For the text-containing cell, return its midpoint in (x, y) coordinate format. 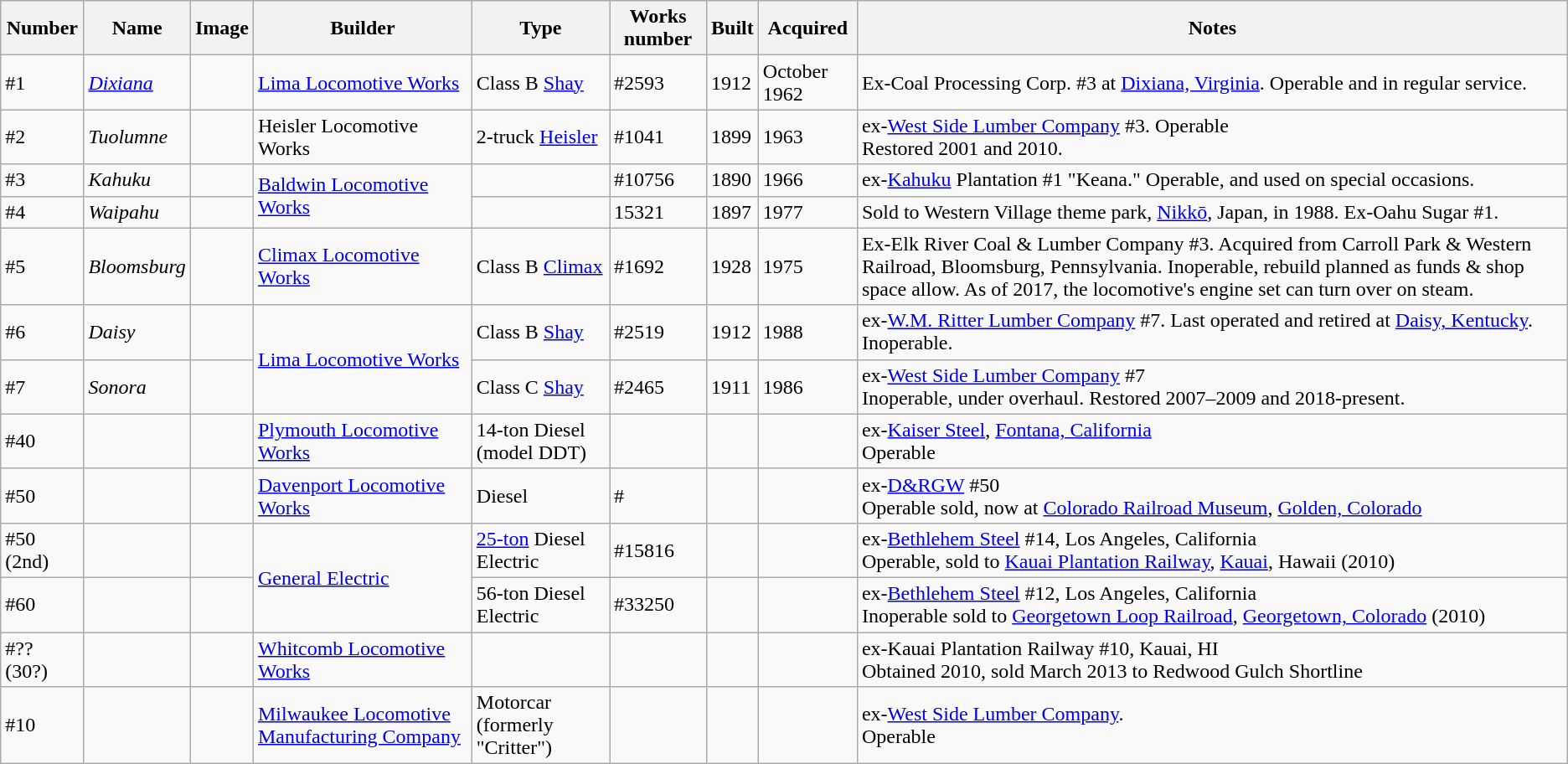
Kahuku (137, 180)
Sold to Western Village theme park, Nikkō, Japan, in 1988. Ex-Oahu Sugar #1. (1212, 212)
Builder (362, 28)
ex-Kaiser Steel, Fontana, CaliforniaOperable (1212, 441)
Davenport Locomotive Works (362, 496)
Name (137, 28)
Notes (1212, 28)
#4 (42, 212)
1890 (733, 180)
14-ton Diesel (model DDT) (540, 441)
1963 (807, 137)
#1 (42, 82)
# (658, 496)
Climax Locomotive Works (362, 266)
ex-Bethlehem Steel #12, Los Angeles, CaliforniaInoperable sold to Georgetown Loop Railroad, Georgetown, Colorado (2010) (1212, 605)
56-ton Diesel Electric (540, 605)
#5 (42, 266)
Number (42, 28)
#7 (42, 387)
Motorcar (formerly "Critter") (540, 725)
Acquired (807, 28)
Class B Climax (540, 266)
Tuolumne (137, 137)
Image (221, 28)
ex-West Side Lumber Company #7Inoperable, under overhaul. Restored 2007–2009 and 2018-present. (1212, 387)
#1041 (658, 137)
Plymouth Locomotive Works (362, 441)
1911 (733, 387)
Dixiana (137, 82)
Sonora (137, 387)
1899 (733, 137)
#40 (42, 441)
1928 (733, 266)
#50 (42, 496)
15321 (658, 212)
1986 (807, 387)
Built (733, 28)
#60 (42, 605)
Works number (658, 28)
#15816 (658, 550)
General Electric (362, 577)
#6 (42, 332)
#33250 (658, 605)
ex-Kahuku Plantation #1 "Keana." Operable, and used on special occasions. (1212, 180)
ex-West Side Lumber Company.Operable (1212, 725)
October 1962 (807, 82)
Heisler Locomotive Works (362, 137)
#10756 (658, 180)
#?? (30?) (42, 658)
#2593 (658, 82)
Daisy (137, 332)
#2519 (658, 332)
#2 (42, 137)
1966 (807, 180)
Diesel (540, 496)
1975 (807, 266)
1977 (807, 212)
Class C Shay (540, 387)
25-ton Diesel Electric (540, 550)
Waipahu (137, 212)
#50 (2nd) (42, 550)
#3 (42, 180)
Bloomsburg (137, 266)
ex-D&RGW #50Operable sold, now at Colorado Railroad Museum, Golden, Colorado (1212, 496)
Type (540, 28)
ex-Kauai Plantation Railway #10, Kauai, HIObtained 2010, sold March 2013 to Redwood Gulch Shortline (1212, 658)
#2465 (658, 387)
Whitcomb Locomotive Works (362, 658)
Milwaukee Locomotive Manufacturing Company (362, 725)
#1692 (658, 266)
2-truck Heisler (540, 137)
Baldwin Locomotive Works (362, 196)
ex-West Side Lumber Company #3. OperableRestored 2001 and 2010. (1212, 137)
ex-W.M. Ritter Lumber Company #7. Last operated and retired at Daisy, Kentucky. Inoperable. (1212, 332)
1897 (733, 212)
#10 (42, 725)
1988 (807, 332)
Ex-Coal Processing Corp. #3 at Dixiana, Virginia. Operable and in regular service. (1212, 82)
ex-Bethlehem Steel #14, Los Angeles, CaliforniaOperable, sold to Kauai Plantation Railway, Kauai, Hawaii (2010) (1212, 550)
